Return [x, y] of the center of cell containing provided text 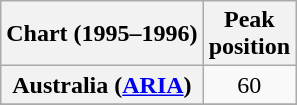
60 [249, 85]
Peakposition [249, 34]
Chart (1995–1996) [102, 34]
Australia (ARIA) [102, 85]
